Extract the [x, y] coordinate from the center of the cell holding the provided text.  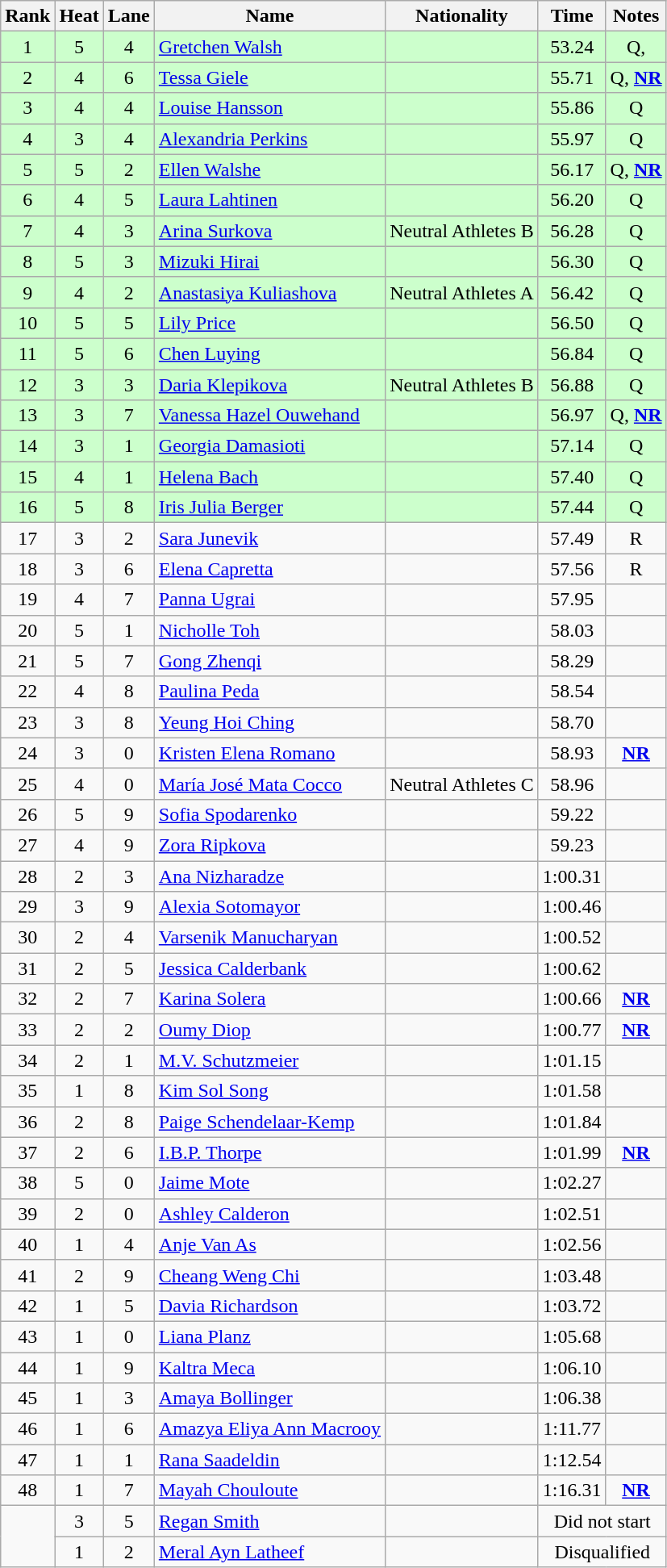
58.03 [572, 630]
58.54 [572, 692]
1:06.38 [572, 1399]
Yeung Hoi Ching [269, 722]
1:00.66 [572, 999]
Anastasiya Kuliashova [269, 292]
Louise Hansson [269, 108]
Mizuki Hirai [269, 261]
Ellen Walshe [269, 169]
57.14 [572, 446]
58.93 [572, 753]
56.42 [572, 292]
28 [27, 876]
Varsenik Manucharyan [269, 938]
37 [27, 1152]
Heat [79, 16]
24 [27, 753]
44 [27, 1368]
45 [27, 1399]
Rana Saadeldin [269, 1460]
Nationality [462, 16]
46 [27, 1429]
Ashley Calderon [269, 1214]
Alexia Sotomayor [269, 907]
Vanessa Hazel Ouwehand [269, 416]
12 [27, 385]
1:00.31 [572, 876]
Laura Lahtinen [269, 200]
17 [27, 538]
15 [27, 477]
58.70 [572, 722]
Helena Bach [269, 477]
Karina Solera [269, 999]
40 [27, 1244]
55.86 [572, 108]
1:00.62 [572, 968]
Cheang Weng Chi [269, 1275]
M.V. Schutzmeier [269, 1060]
1:03.48 [572, 1275]
Paige Schendelaar-Kemp [269, 1122]
21 [27, 661]
14 [27, 446]
33 [27, 1030]
Gretchen Walsh [269, 47]
Davia Richardson [269, 1306]
Paulina Peda [269, 692]
Arina Surkova [269, 231]
36 [27, 1122]
48 [27, 1491]
Georgia Damasioti [269, 446]
26 [27, 814]
Anje Van As [269, 1244]
11 [27, 353]
1:05.68 [572, 1336]
1:01.99 [572, 1152]
1:00.77 [572, 1030]
Rank [27, 16]
56.50 [572, 323]
56.97 [572, 416]
56.28 [572, 231]
57.44 [572, 508]
57.49 [572, 538]
Kristen Elena Romano [269, 753]
Did not start [602, 1521]
27 [27, 845]
Jessica Calderbank [269, 968]
13 [27, 416]
47 [27, 1460]
18 [27, 569]
Q, [636, 47]
59.23 [572, 845]
1:01.58 [572, 1091]
Mayah Chouloute [269, 1491]
32 [27, 999]
Gong Zhenqi [269, 661]
38 [27, 1183]
Neutral Athletes C [462, 784]
Nicholle Toh [269, 630]
1:00.46 [572, 907]
Meral Ayn Latheef [269, 1552]
María José Mata Cocco [269, 784]
1:01.84 [572, 1122]
Iris Julia Berger [269, 508]
Jaime Mote [269, 1183]
39 [27, 1214]
53.24 [572, 47]
1:11.77 [572, 1429]
19 [27, 600]
1:02.27 [572, 1183]
Tessa Giele [269, 77]
1:00.52 [572, 938]
Sofia Spodarenko [269, 814]
55.71 [572, 77]
Amaya Bollinger [269, 1399]
1:02.51 [572, 1214]
59.22 [572, 814]
57.56 [572, 569]
56.17 [572, 169]
56.84 [572, 353]
Zora Ripkova [269, 845]
Neutral Athletes A [462, 292]
Sara Junevik [269, 538]
Lane [129, 16]
I.B.P. Thorpe [269, 1152]
56.30 [572, 261]
56.88 [572, 385]
1:03.72 [572, 1306]
22 [27, 692]
23 [27, 722]
Panna Ugrai [269, 600]
31 [27, 968]
Time [572, 16]
58.29 [572, 661]
55.97 [572, 139]
Liana Planz [269, 1336]
58.96 [572, 784]
16 [27, 508]
Amazya Eliya Ann Macrooy [269, 1429]
56.20 [572, 200]
Name [269, 16]
Notes [636, 16]
35 [27, 1091]
25 [27, 784]
30 [27, 938]
34 [27, 1060]
10 [27, 323]
Kaltra Meca [269, 1368]
Alexandria Perkins [269, 139]
29 [27, 907]
1:16.31 [572, 1491]
Oumy Diop [269, 1030]
57.40 [572, 477]
43 [27, 1336]
1:06.10 [572, 1368]
41 [27, 1275]
Kim Sol Song [269, 1091]
Chen Luying [269, 353]
42 [27, 1306]
Disqualified [602, 1552]
Lily Price [269, 323]
1:12.54 [572, 1460]
1:01.15 [572, 1060]
Ana Nizharadze [269, 876]
57.95 [572, 600]
20 [27, 630]
Regan Smith [269, 1521]
1:02.56 [572, 1244]
Daria Klepikova [269, 385]
Elena Capretta [269, 569]
